Detect which cell encompasses the target text, then output its [x, y] center coordinate. 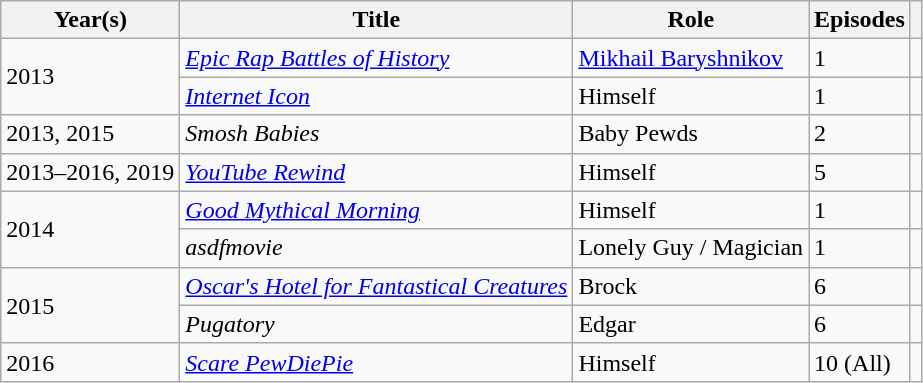
10 (All) [860, 362]
Good Mythical Morning [376, 210]
Episodes [860, 20]
Edgar [691, 324]
Pugatory [376, 324]
Epic Rap Battles of History [376, 58]
Internet Icon [376, 96]
Baby Pewds [691, 134]
Role [691, 20]
Scare PewDiePie [376, 362]
Smosh Babies [376, 134]
asdfmovie [376, 248]
2013, 2015 [90, 134]
5 [860, 172]
YouTube Rewind [376, 172]
Mikhail Baryshnikov [691, 58]
2016 [90, 362]
2 [860, 134]
Oscar's Hotel for Fantastical Creatures [376, 286]
2015 [90, 305]
2013 [90, 77]
Lonely Guy / Magician [691, 248]
2013–2016, 2019 [90, 172]
Year(s) [90, 20]
2014 [90, 229]
Brock [691, 286]
Title [376, 20]
